Extract the [X, Y] coordinate from the center of the cell holding the provided text.  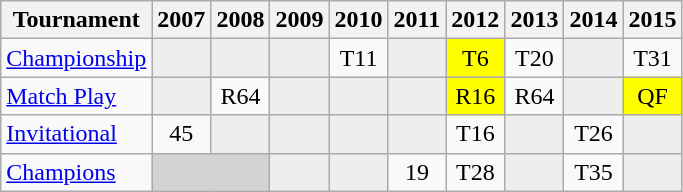
2008 [240, 20]
T16 [476, 134]
Invitational [76, 134]
T35 [594, 172]
2014 [594, 20]
19 [417, 172]
45 [182, 134]
Championship [76, 58]
T11 [358, 58]
2013 [534, 20]
Tournament [76, 20]
2007 [182, 20]
2009 [300, 20]
2012 [476, 20]
2015 [652, 20]
2011 [417, 20]
QF [652, 96]
T31 [652, 58]
2010 [358, 20]
R16 [476, 96]
Match Play [76, 96]
Champions [76, 172]
T6 [476, 58]
T26 [594, 134]
T20 [534, 58]
T28 [476, 172]
